Capture the cell that displays the provided text and extract its [x, y] central coordinate. 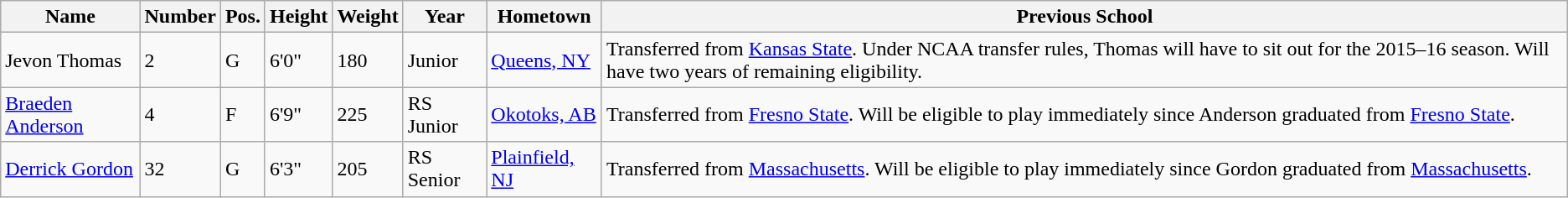
RS Junior [445, 114]
Number [180, 17]
Height [298, 17]
205 [368, 169]
Okotoks, AB [544, 114]
Derrick Gordon [70, 169]
Transferred from Fresno State. Will be eligible to play immediately since Anderson graduated from Fresno State. [1084, 114]
2 [180, 60]
4 [180, 114]
6'0" [298, 60]
6'3" [298, 169]
Name [70, 17]
Pos. [243, 17]
180 [368, 60]
6'9" [298, 114]
Transferred from Massachusetts. Will be eligible to play immediately since Gordon graduated from Massachusetts. [1084, 169]
Previous School [1084, 17]
Queens, NY [544, 60]
Hometown [544, 17]
Junior [445, 60]
225 [368, 114]
Braeden Anderson [70, 114]
F [243, 114]
32 [180, 169]
Year [445, 17]
Weight [368, 17]
Jevon Thomas [70, 60]
Plainfield, NJ [544, 169]
RS Senior [445, 169]
